Provide the [X, Y] coordinate of the cell's center where the given text is located.  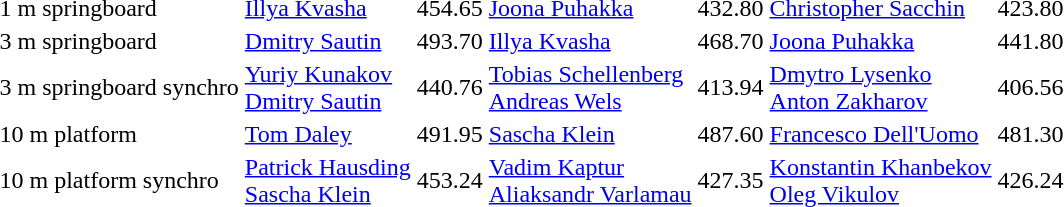
Sascha Klein [590, 134]
487.60 [730, 134]
440.76 [450, 88]
Dmytro LysenkoAnton Zakharov [880, 88]
Dmitry Sautin [328, 41]
Francesco Dell'Uomo [880, 134]
Joona Puhakka [880, 41]
Yuriy KunakovDmitry Sautin [328, 88]
Tobias SchellenbergAndreas Wels [590, 88]
413.94 [730, 88]
468.70 [730, 41]
Illya Kvasha [590, 41]
491.95 [450, 134]
Tom Daley [328, 134]
493.70 [450, 41]
